Locate the cell with the specified text and output its [x, y] center coordinate. 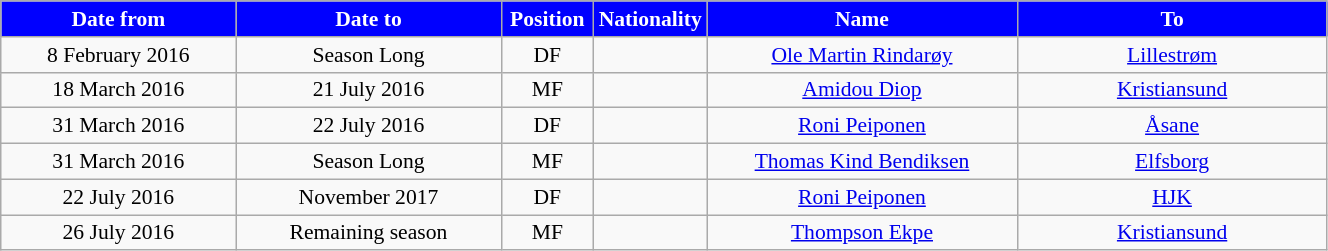
Nationality [650, 19]
Thomas Kind Bendiksen [862, 162]
Ole Martin Rindarøy [862, 55]
26 July 2016 [118, 233]
HJK [1172, 197]
Åsane [1172, 126]
Date to [368, 19]
8 February 2016 [118, 55]
Remaining season [368, 233]
21 July 2016 [368, 90]
Thompson Ekpe [862, 233]
November 2017 [368, 197]
Elfsborg [1172, 162]
18 March 2016 [118, 90]
Lillestrøm [1172, 55]
Amidou Diop [862, 90]
To [1172, 19]
Position [548, 19]
Date from [118, 19]
Name [862, 19]
